From the cell containing the given text, extract its center point as [X, Y] coordinate. 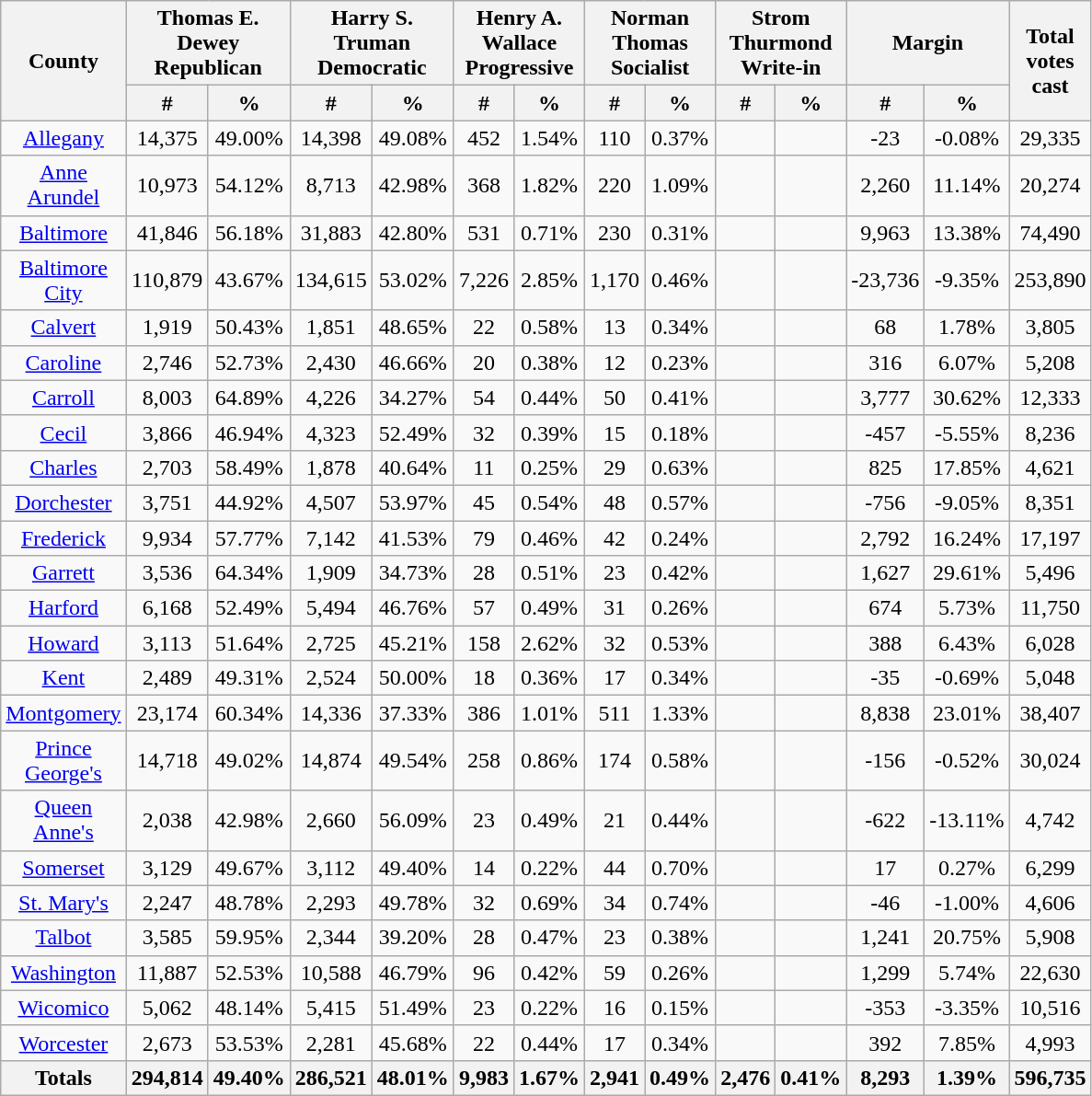
Washington [63, 973]
0.70% [681, 868]
386 [484, 713]
14 [484, 868]
51.49% [412, 1008]
0.86% [548, 760]
7,226 [484, 280]
16 [615, 1008]
392 [885, 1043]
7.85% [967, 1043]
0.74% [681, 903]
12,333 [1051, 398]
2,725 [331, 643]
Wicomico [63, 1008]
1,170 [615, 280]
0.25% [548, 467]
5.74% [967, 973]
12 [615, 363]
21 [615, 821]
1.09% [681, 186]
3,805 [1051, 328]
50.43% [248, 328]
14,398 [331, 138]
2,430 [331, 363]
53.53% [248, 1043]
11,750 [1051, 608]
1,241 [885, 938]
15 [615, 433]
-46 [885, 903]
110 [615, 138]
4,606 [1051, 903]
44.92% [248, 502]
17.85% [967, 467]
0.53% [681, 643]
5,908 [1051, 938]
18 [484, 678]
59.95% [248, 938]
54.12% [248, 186]
1,919 [167, 328]
4,742 [1051, 821]
59 [615, 973]
52.53% [248, 973]
41,846 [167, 233]
3,113 [167, 643]
110,879 [167, 280]
Totals [63, 1078]
20,274 [1051, 186]
388 [885, 643]
Garrett [63, 573]
Kent [63, 678]
Prince George's [63, 760]
1.78% [967, 328]
-9.05% [967, 502]
29 [615, 467]
45.21% [412, 643]
2,673 [167, 1043]
23,174 [167, 713]
4,993 [1051, 1043]
158 [484, 643]
0.27% [967, 868]
-353 [885, 1008]
Anne Arundel [63, 186]
Cecil [63, 433]
56.09% [412, 821]
0.18% [681, 433]
4,323 [331, 433]
5,494 [331, 608]
20 [484, 363]
2,476 [745, 1078]
Queen Anne's [63, 821]
58.49% [248, 467]
2,260 [885, 186]
14,336 [331, 713]
Dorchester [63, 502]
50.00% [412, 678]
6.43% [967, 643]
-0.08% [967, 138]
258 [484, 760]
11.14% [967, 186]
48 [615, 502]
45 [484, 502]
0.31% [681, 233]
68 [885, 328]
0.23% [681, 363]
37.33% [412, 713]
22,630 [1051, 973]
31 [615, 608]
10,588 [331, 973]
38,407 [1051, 713]
Margin [927, 43]
134,615 [331, 280]
286,521 [331, 1078]
316 [885, 363]
14,718 [167, 760]
Norman ThomasSocialist [650, 43]
2,281 [331, 1043]
2,293 [331, 903]
531 [484, 233]
-9.35% [967, 280]
1,627 [885, 573]
St. Mary's [63, 903]
2,703 [167, 467]
230 [615, 233]
Calvert [63, 328]
79 [484, 538]
368 [484, 186]
4,507 [331, 502]
0.71% [548, 233]
49.08% [412, 138]
452 [484, 138]
Caroline [63, 363]
6,028 [1051, 643]
42 [615, 538]
0.37% [681, 138]
10,973 [167, 186]
1,909 [331, 573]
Strom ThurmondWrite-in [781, 43]
43.67% [248, 280]
17,197 [1051, 538]
1.01% [548, 713]
1,299 [885, 973]
Charles [63, 467]
-756 [885, 502]
46.79% [412, 973]
13.38% [967, 233]
41.53% [412, 538]
30.62% [967, 398]
46.66% [412, 363]
6,168 [167, 608]
96 [484, 973]
0.69% [548, 903]
2,247 [167, 903]
-622 [885, 821]
9,963 [885, 233]
52.73% [248, 363]
-0.69% [967, 678]
11 [484, 467]
3,129 [167, 868]
9,983 [484, 1078]
40.64% [412, 467]
0.57% [681, 502]
220 [615, 186]
294,814 [167, 1078]
54 [484, 398]
56.18% [248, 233]
2,038 [167, 821]
3,112 [331, 868]
2.62% [548, 643]
Carroll [63, 398]
3,536 [167, 573]
48.01% [412, 1078]
511 [615, 713]
2,792 [885, 538]
-23,736 [885, 280]
Allegany [63, 138]
5,415 [331, 1008]
1.67% [548, 1078]
57 [484, 608]
8,236 [1051, 433]
20.75% [967, 938]
45.68% [412, 1043]
64.89% [248, 398]
74,490 [1051, 233]
-1.00% [967, 903]
14,874 [331, 760]
39.20% [412, 938]
60.34% [248, 713]
7,142 [331, 538]
53.97% [412, 502]
8,293 [885, 1078]
-0.52% [967, 760]
53.02% [412, 280]
Baltimore [63, 233]
Frederick [63, 538]
29,335 [1051, 138]
-3.35% [967, 1008]
49.78% [412, 903]
29.61% [967, 573]
46.76% [412, 608]
0.15% [681, 1008]
-156 [885, 760]
Total votes cast [1051, 61]
2,941 [615, 1078]
1,878 [331, 467]
0.63% [681, 467]
48.78% [248, 903]
-13.11% [967, 821]
4,621 [1051, 467]
-23 [885, 138]
5,208 [1051, 363]
2,489 [167, 678]
31,883 [331, 233]
34.27% [412, 398]
9,934 [167, 538]
Harford [63, 608]
1,851 [331, 328]
44 [615, 868]
51.64% [248, 643]
11,887 [167, 973]
64.34% [248, 573]
8,713 [331, 186]
2.85% [548, 280]
1.82% [548, 186]
49.00% [248, 138]
674 [885, 608]
16.24% [967, 538]
48.14% [248, 1008]
1.33% [681, 713]
5,048 [1051, 678]
49.31% [248, 678]
4,226 [331, 398]
Henry A. WallaceProgressive [519, 43]
Worcester [63, 1043]
-35 [885, 678]
30,024 [1051, 760]
49.54% [412, 760]
34.73% [412, 573]
Harry S. TrumanDemocratic [372, 43]
0.24% [681, 538]
48.65% [412, 328]
0.39% [548, 433]
3,777 [885, 398]
8,838 [885, 713]
3,866 [167, 433]
57.77% [248, 538]
49.67% [248, 868]
0.54% [548, 502]
Thomas E. DeweyRepublican [208, 43]
3,751 [167, 502]
1.39% [967, 1078]
0.36% [548, 678]
2,660 [331, 821]
County [63, 61]
-5.55% [967, 433]
5.73% [967, 608]
42.80% [412, 233]
Montgomery [63, 713]
Howard [63, 643]
6.07% [967, 363]
6,299 [1051, 868]
825 [885, 467]
Somerset [63, 868]
49.02% [248, 760]
0.51% [548, 573]
5,496 [1051, 573]
50 [615, 398]
1.54% [548, 138]
34 [615, 903]
Baltimore City [63, 280]
0.47% [548, 938]
2,524 [331, 678]
8,351 [1051, 502]
23.01% [967, 713]
13 [615, 328]
8,003 [167, 398]
2,746 [167, 363]
14,375 [167, 138]
10,516 [1051, 1008]
2,344 [331, 938]
253,890 [1051, 280]
Talbot [63, 938]
596,735 [1051, 1078]
3,585 [167, 938]
46.94% [248, 433]
174 [615, 760]
5,062 [167, 1008]
-457 [885, 433]
